Determine the (x, y) coordinate at the center of the cell enclosing the given text.  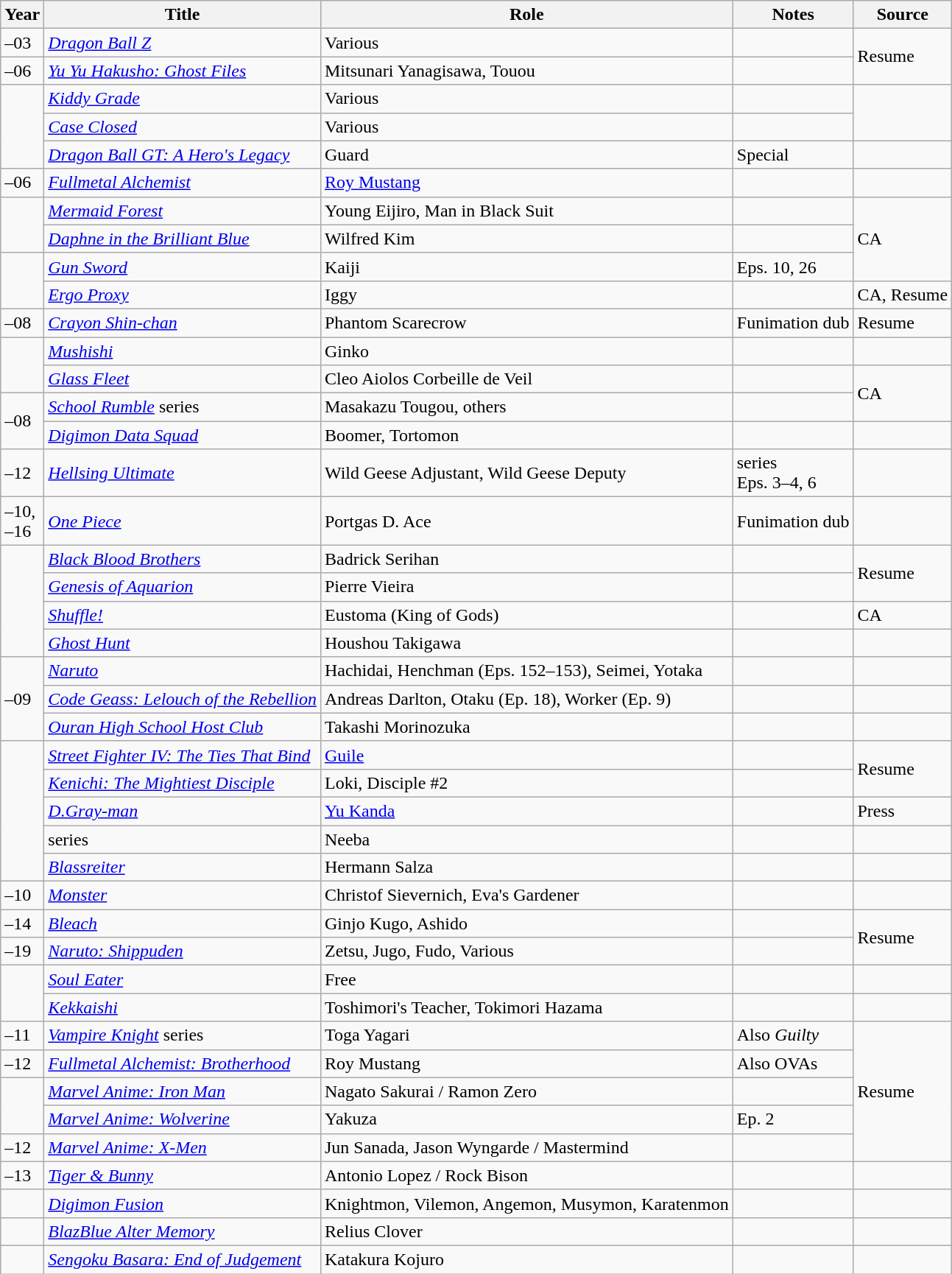
CA, Resume (903, 295)
Ouran High School Host Club (183, 727)
Naruto: Shippuden (183, 951)
Dragon Ball Z (183, 43)
Naruto (183, 671)
Special (793, 155)
Phantom Scarecrow (526, 323)
–14 (22, 923)
Case Closed (183, 127)
Wild Geese Adjustant, Wild Geese Deputy (526, 473)
Badrick Serihan (526, 559)
–13 (22, 1175)
One Piece (183, 521)
Source (903, 15)
Ginjo Kugo, Ashido (526, 923)
Masakazu Tougou, others (526, 407)
Glass Fleet (183, 379)
Hachidai, Henchman (Eps. 152–153), Seimei, Yotaka (526, 671)
Black Blood Brothers (183, 559)
Shuffle! (183, 615)
Pierre Vieira (526, 587)
Toshimori's Teacher, Tokimori Hazama (526, 1007)
Also OVAs (793, 1063)
Genesis of Aquarion (183, 587)
Christof Sievernich, Eva's Gardener (526, 895)
Kenichi: The Mightiest Disciple (183, 783)
Ep. 2 (793, 1119)
Vampire Knight series (183, 1035)
School Rumble series (183, 407)
Mitsunari Yanagisawa, Touou (526, 71)
Dragon Ball GT: A Hero's Legacy (183, 155)
Ginko (526, 351)
Ghost Hunt (183, 643)
D.Gray-man (183, 811)
Iggy (526, 295)
Street Fighter IV: The Ties That Bind (183, 755)
Fullmetal Alchemist (183, 183)
–10 (22, 895)
Hermann Salza (526, 867)
Portgas D. Ace (526, 521)
Knightmon, Vilemon, Angemon, Musymon, Karatenmon (526, 1203)
Houshou Takigawa (526, 643)
Yu Yu Hakusho: Ghost Files (183, 71)
Zetsu, Jugo, Fudo, Various (526, 951)
Digimon Fusion (183, 1203)
–10,–16 (22, 521)
Boomer, Tortomon (526, 435)
–03 (22, 43)
Eps. 10, 26 (793, 267)
Ergo Proxy (183, 295)
Yakuza (526, 1119)
Gun Sword (183, 267)
Takashi Morinozuka (526, 727)
Kekkaishi (183, 1007)
Andreas Darlton, Otaku (Ep. 18), Worker (Ep. 9) (526, 699)
Young Eijiro, Man in Black Suit (526, 211)
Loki, Disciple #2 (526, 783)
series (183, 839)
Daphne in the Brilliant Blue (183, 239)
Digimon Data Squad (183, 435)
Bleach (183, 923)
Marvel Anime: Iron Man (183, 1091)
Wilfred Kim (526, 239)
Notes (793, 15)
Hellsing Ultimate (183, 473)
seriesEps. 3–4, 6 (793, 473)
Toga Yagari (526, 1035)
Title (183, 15)
–11 (22, 1035)
Year (22, 15)
Mushishi (183, 351)
Kaiji (526, 267)
Free (526, 979)
Guile (526, 755)
Tiger & Bunny (183, 1175)
Yu Kanda (526, 811)
Code Geass: Lelouch of the Rebellion (183, 699)
Guard (526, 155)
Kiddy Grade (183, 99)
Mermaid Forest (183, 211)
Cleo Aiolos Corbeille de Veil (526, 379)
Katakura Kojuro (526, 1259)
Also Guilty (793, 1035)
Nagato Sakurai / Ramon Zero (526, 1091)
Crayon Shin-chan (183, 323)
Soul Eater (183, 979)
Monster (183, 895)
Marvel Anime: X-Men (183, 1147)
Antonio Lopez / Rock Bison (526, 1175)
Relius Clover (526, 1231)
Blassreiter (183, 867)
Fullmetal Alchemist: Brotherhood (183, 1063)
Jun Sanada, Jason Wyngarde / Mastermind (526, 1147)
Neeba (526, 839)
–09 (22, 699)
Eustoma (King of Gods) (526, 615)
BlazBlue Alter Memory (183, 1231)
–19 (22, 951)
Press (903, 811)
Role (526, 15)
Marvel Anime: Wolverine (183, 1119)
Sengoku Basara: End of Judgement (183, 1259)
